From the cell containing the given text, extract its center point as (X, Y) coordinate. 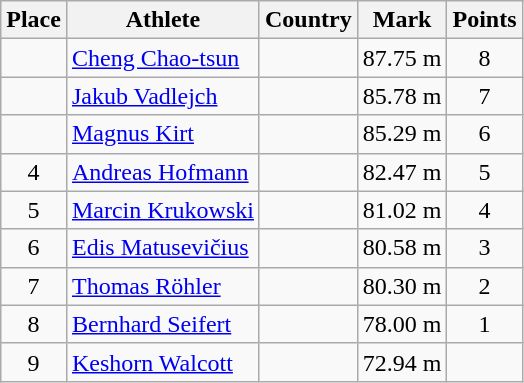
Andreas Hofmann (162, 172)
9 (34, 362)
Jakub Vadlejch (162, 96)
87.75 m (402, 58)
85.29 m (402, 134)
85.78 m (402, 96)
Magnus Kirt (162, 134)
81.02 m (402, 210)
Mark (402, 20)
Bernhard Seifert (162, 324)
2 (484, 286)
82.47 m (402, 172)
Athlete (162, 20)
Cheng Chao-tsun (162, 58)
Points (484, 20)
80.30 m (402, 286)
Place (34, 20)
Keshorn Walcott (162, 362)
Edis Matusevičius (162, 248)
Country (308, 20)
80.58 m (402, 248)
Marcin Krukowski (162, 210)
1 (484, 324)
3 (484, 248)
78.00 m (402, 324)
72.94 m (402, 362)
Thomas Röhler (162, 286)
